Determine the [x, y] coordinate at the center of the cell enclosing the given text.  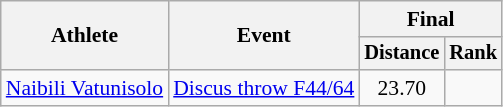
Rank [473, 54]
Final [430, 19]
Naibili Vatunisolo [84, 88]
23.70 [402, 88]
Athlete [84, 36]
Event [264, 36]
Distance [402, 54]
Discus throw F44/64 [264, 88]
